Scan for the cell matching the given text and deliver its [X, Y] coordinate at center. 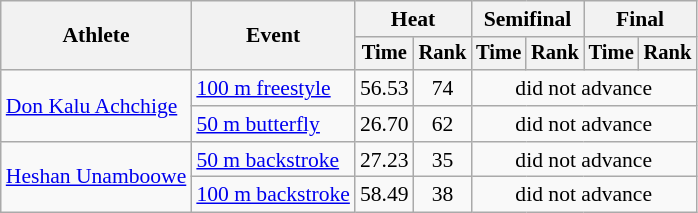
Heat [413, 19]
Semifinal [527, 19]
35 [443, 160]
100 m backstroke [273, 195]
58.49 [384, 195]
26.70 [384, 124]
56.53 [384, 88]
50 m butterfly [273, 124]
Event [273, 36]
Final [640, 19]
Athlete [96, 36]
100 m freestyle [273, 88]
Heshan Unamboowe [96, 178]
Don Kalu Achchige [96, 106]
74 [443, 88]
27.23 [384, 160]
62 [443, 124]
50 m backstroke [273, 160]
38 [443, 195]
